Detect which cell encompasses the target text, then output its (X, Y) center coordinate. 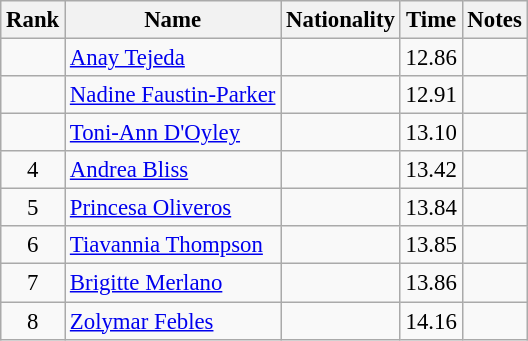
14.16 (431, 321)
Nationality (340, 20)
7 (33, 283)
13.10 (431, 133)
13.42 (431, 170)
13.86 (431, 283)
Toni-Ann D'Oyley (173, 133)
Brigitte Merlano (173, 283)
Tiavannia Thompson (173, 245)
Time (431, 20)
6 (33, 245)
Rank (33, 20)
12.86 (431, 58)
Andrea Bliss (173, 170)
13.84 (431, 208)
Notes (494, 20)
12.91 (431, 95)
Name (173, 20)
Princesa Oliveros (173, 208)
8 (33, 321)
Nadine Faustin-Parker (173, 95)
Anay Tejeda (173, 58)
13.85 (431, 245)
5 (33, 208)
4 (33, 170)
Zolymar Febles (173, 321)
